For the text-containing cell, return its midpoint in [X, Y] coordinate format. 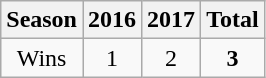
2017 [172, 20]
3 [233, 58]
Total [233, 20]
2 [172, 58]
2016 [112, 20]
Season [42, 20]
Wins [42, 58]
1 [112, 58]
